Return (X, Y) of the center of cell containing provided text 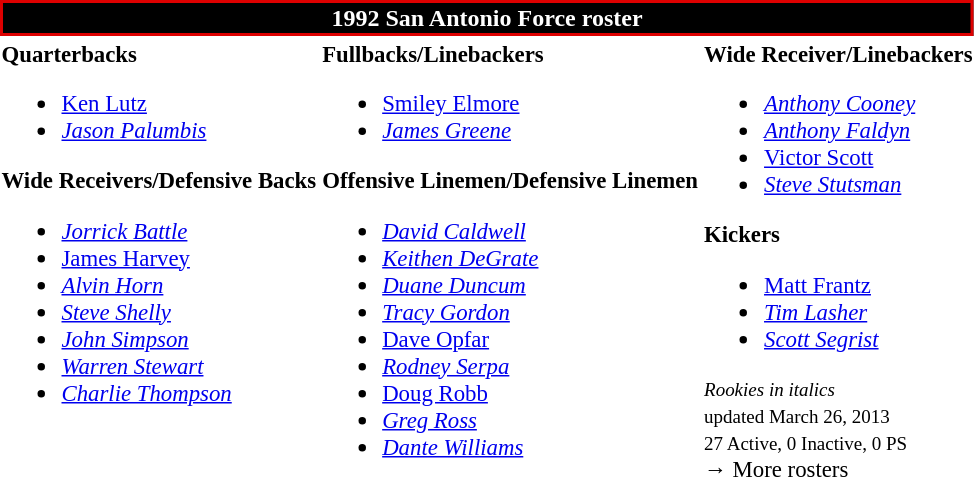
1992 San Antonio Force roster (487, 18)
